Extract the (x, y) coordinate from the center of the cell holding the provided text.  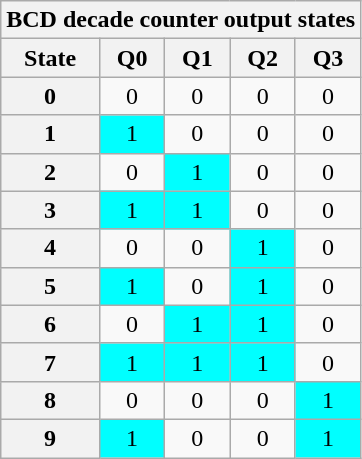
State (50, 58)
BCD decade counter output states (181, 20)
4 (50, 248)
Q0 (132, 58)
Q2 (262, 58)
5 (50, 286)
9 (50, 438)
7 (50, 362)
Q1 (198, 58)
Q3 (328, 58)
8 (50, 400)
6 (50, 324)
3 (50, 210)
2 (50, 172)
